Return [x, y] of the center of cell containing provided text 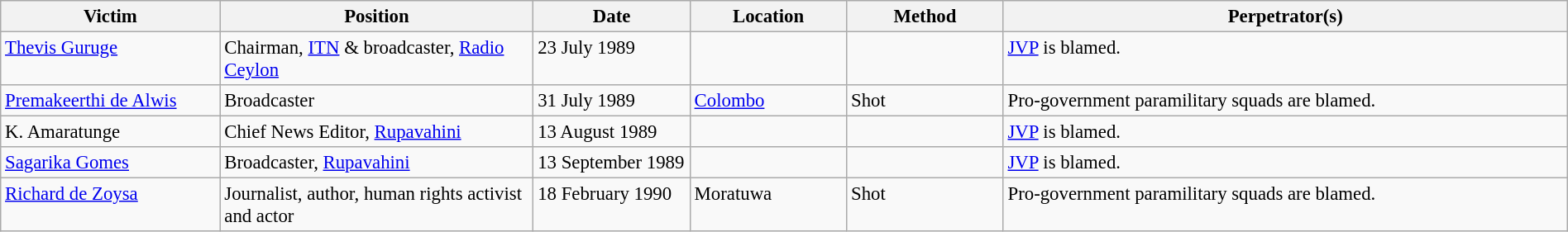
31 July 1989 [612, 101]
Thevis Guruge [111, 59]
23 July 1989 [612, 59]
13 August 1989 [612, 132]
Richard de Zoysa [111, 205]
13 September 1989 [612, 163]
Method [925, 17]
Broadcaster, Rupavahini [377, 163]
Location [767, 17]
18 February 1990 [612, 205]
Position [377, 17]
Colombo [767, 101]
Premakeerthi de Alwis [111, 101]
Broadcaster [377, 101]
Date [612, 17]
K. Amaratunge [111, 132]
Chief News Editor, Rupavahini [377, 132]
Chairman, ITN & broadcaster, Radio Ceylon [377, 59]
Perpetrator(s) [1285, 17]
Sagarika Gomes [111, 163]
Journalist, author, human rights activist and actor [377, 205]
Moratuwa [767, 205]
Victim [111, 17]
